Return the (x, y) coordinate for the center point of the cell that contains the specified text.  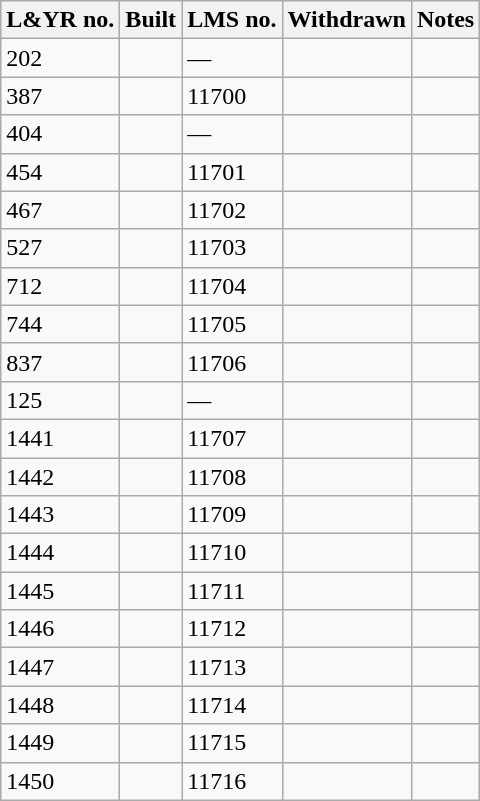
11714 (232, 705)
1444 (60, 553)
1443 (60, 515)
LMS no. (232, 20)
Withdrawn (346, 20)
1441 (60, 438)
202 (60, 58)
11716 (232, 781)
11712 (232, 629)
1450 (60, 781)
404 (60, 134)
11700 (232, 96)
1449 (60, 743)
837 (60, 362)
11708 (232, 477)
11701 (232, 172)
11713 (232, 667)
1446 (60, 629)
467 (60, 210)
11704 (232, 286)
712 (60, 286)
11707 (232, 438)
1445 (60, 591)
11702 (232, 210)
1447 (60, 667)
L&YR no. (60, 20)
11705 (232, 324)
454 (60, 172)
11703 (232, 248)
1442 (60, 477)
125 (60, 400)
11709 (232, 515)
Notes (445, 20)
527 (60, 248)
11711 (232, 591)
11715 (232, 743)
11706 (232, 362)
744 (60, 324)
11710 (232, 553)
387 (60, 96)
Built (151, 20)
1448 (60, 705)
